Locate the cell with the specified text and output its (x, y) center coordinate. 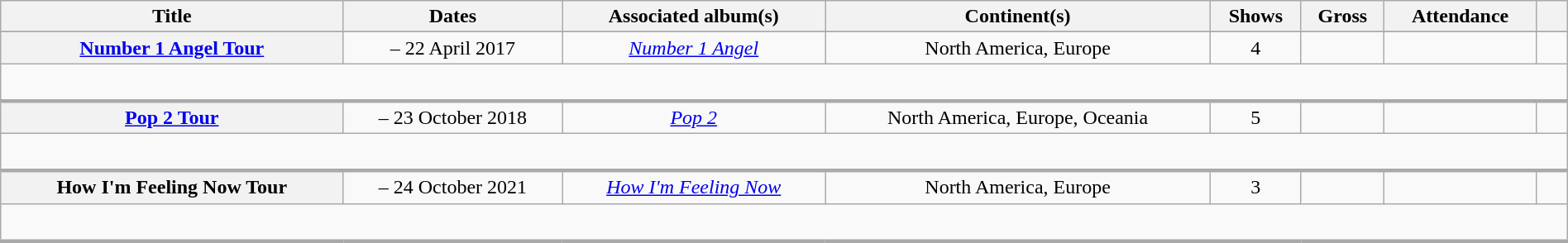
– 23 October 2018 (453, 117)
5 (1255, 117)
3 (1255, 187)
– 22 April 2017 (453, 48)
Attendance (1460, 17)
Number 1 Angel (693, 48)
Pop 2 Tour (172, 117)
Continent(s) (1018, 17)
How I'm Feeling Now (693, 187)
Associated album(s) (693, 17)
– 24 October 2021 (453, 187)
Title (172, 17)
4 (1255, 48)
Pop 2 (693, 117)
Gross (1343, 17)
Dates (453, 17)
How I'm Feeling Now Tour (172, 187)
North America, Europe, Oceania (1018, 117)
Shows (1255, 17)
Number 1 Angel Tour (172, 48)
